Capture the cell that displays the provided text and extract its (X, Y) central coordinate. 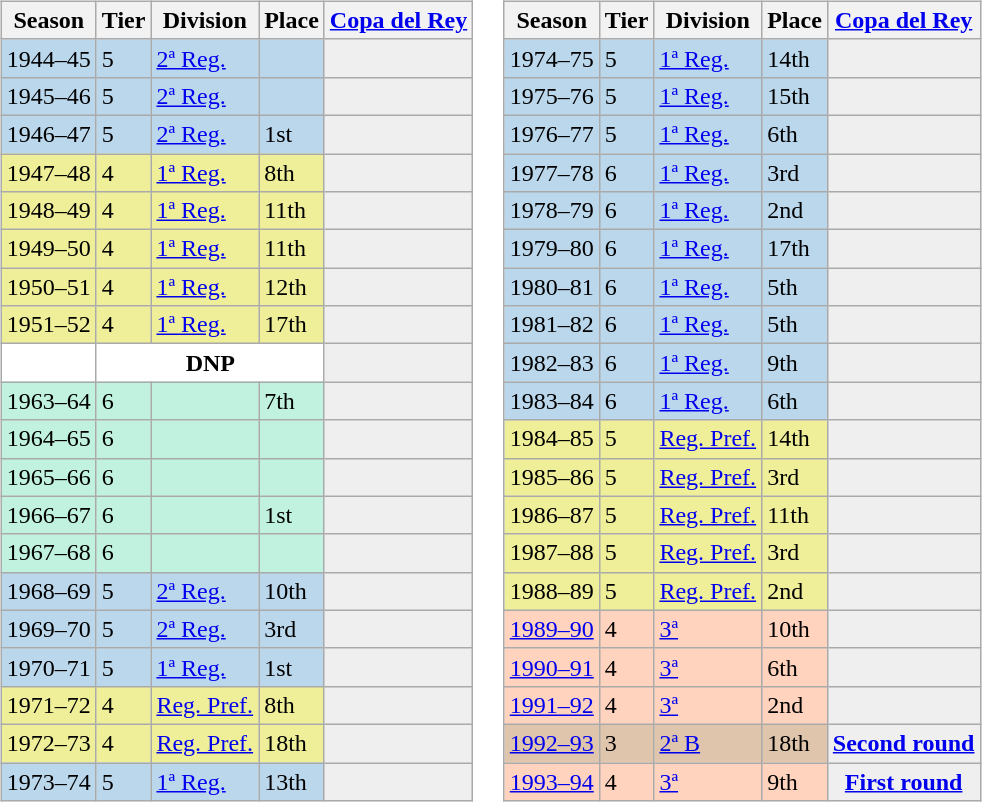
3 (626, 743)
1969–70 (48, 629)
2ª B (708, 743)
1974–75 (552, 58)
15th (795, 96)
Second round (904, 743)
12th (292, 287)
1944–45 (48, 58)
1986–87 (552, 515)
1976–77 (552, 134)
1947–48 (48, 173)
1984–85 (552, 439)
1967–68 (48, 553)
1951–52 (48, 325)
1989–90 (552, 629)
DNP (210, 363)
1977–78 (552, 173)
13th (292, 781)
1972–73 (48, 743)
1980–81 (552, 287)
1981–82 (552, 325)
1965–66 (48, 477)
1982–83 (552, 363)
1966–67 (48, 515)
1971–72 (48, 705)
1983–84 (552, 401)
7th (292, 401)
1964–65 (48, 439)
1992–93 (552, 743)
First round (904, 781)
1948–49 (48, 211)
1988–89 (552, 591)
1979–80 (552, 249)
1993–94 (552, 781)
1985–86 (552, 477)
1970–71 (48, 667)
1963–64 (48, 401)
1950–51 (48, 287)
1945–46 (48, 96)
1990–91 (552, 667)
1968–69 (48, 591)
1975–76 (552, 96)
1987–88 (552, 553)
1978–79 (552, 211)
1991–92 (552, 705)
1973–74 (48, 781)
1946–47 (48, 134)
1949–50 (48, 249)
